Locate the cell with the specified text and output its [X, Y] center coordinate. 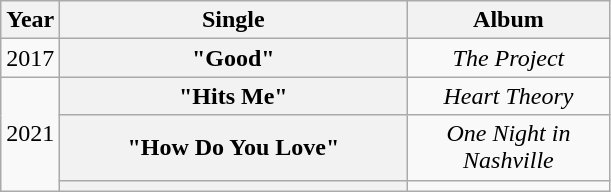
Single [234, 20]
One Night in Nashville [508, 148]
Album [508, 20]
2021 [30, 134]
"How Do You Love" [234, 148]
2017 [30, 58]
"Hits Me" [234, 96]
Year [30, 20]
Heart Theory [508, 96]
The Project [508, 58]
"Good" [234, 58]
